From the cell containing the given text, extract its center point as (x, y) coordinate. 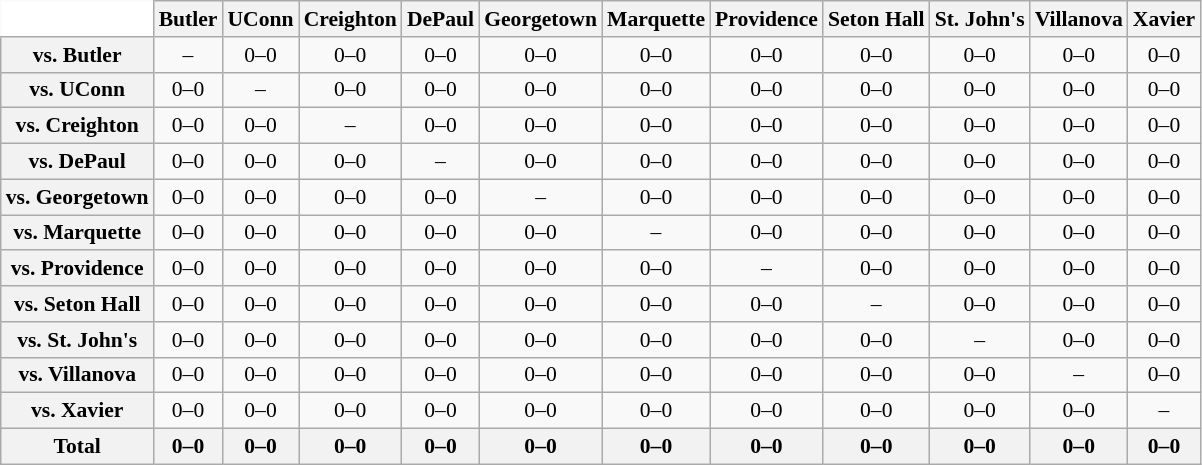
Georgetown (540, 19)
UConn (260, 19)
vs. UConn (78, 90)
vs. Villanova (78, 375)
vs. St. John's (78, 340)
Villanova (1079, 19)
Creighton (350, 19)
vs. Butler (78, 55)
vs. Creighton (78, 126)
Providence (766, 19)
vs. Georgetown (78, 197)
Xavier (1164, 19)
vs. Xavier (78, 411)
Butler (188, 19)
Seton Hall (876, 19)
DePaul (440, 19)
vs. Seton Hall (78, 304)
vs. Providence (78, 269)
Marquette (656, 19)
vs. DePaul (78, 162)
Total (78, 447)
vs. Marquette (78, 233)
St. John's (980, 19)
